Provide the (x, y) coordinate of the cell's center where the given text is located.  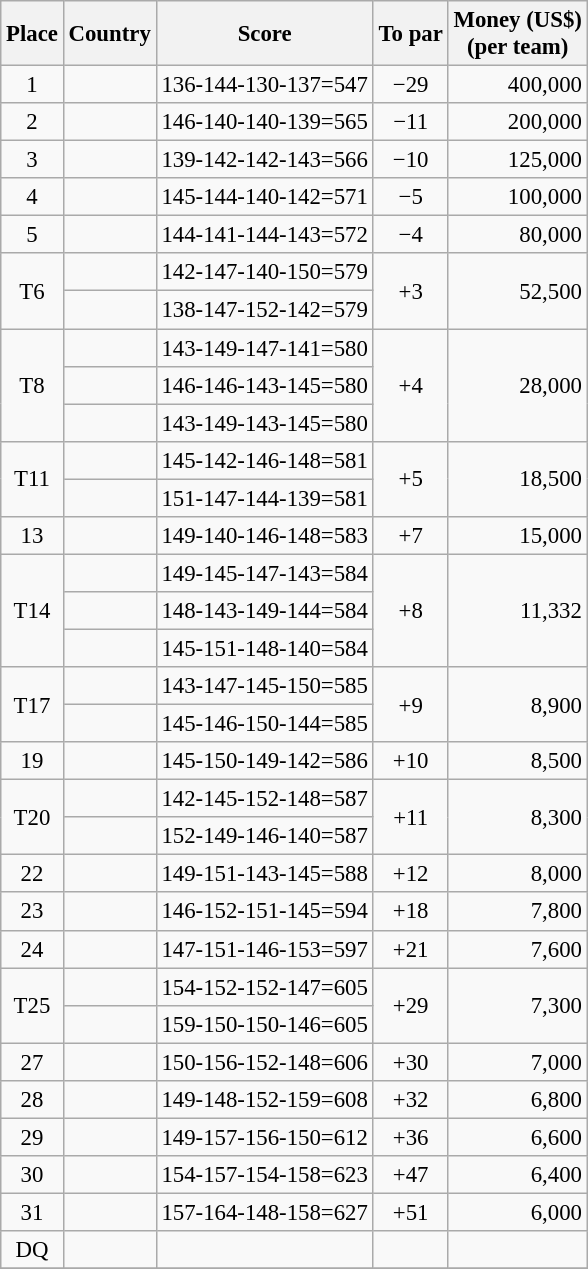
154-152-152-147=605 (264, 987)
8,000 (518, 874)
+8 (410, 610)
52,500 (518, 292)
149-157-156-150=612 (264, 1137)
T6 (32, 292)
−29 (410, 85)
−10 (410, 160)
150-156-152-148=606 (264, 1062)
22 (32, 874)
145-142-146-148=581 (264, 460)
Score (264, 34)
−4 (410, 235)
18,500 (518, 478)
144-141-144-143=572 (264, 235)
152-149-146-140=587 (264, 836)
4 (32, 197)
−11 (410, 122)
15,000 (518, 536)
30 (32, 1175)
23 (32, 912)
19 (32, 761)
154-157-154-158=623 (264, 1175)
8,300 (518, 818)
149-151-143-145=588 (264, 874)
149-148-152-159=608 (264, 1100)
142-145-152-148=587 (264, 799)
+29 (410, 1006)
149-140-146-148=583 (264, 536)
24 (32, 949)
+21 (410, 949)
2 (32, 122)
+47 (410, 1175)
146-152-151-145=594 (264, 912)
+18 (410, 912)
143-147-145-150=585 (264, 686)
145-151-148-140=584 (264, 648)
T25 (32, 1006)
+32 (410, 1100)
200,000 (518, 122)
7,600 (518, 949)
Money (US$)(per team) (518, 34)
80,000 (518, 235)
+10 (410, 761)
7,300 (518, 1006)
+30 (410, 1062)
151-147-144-139=581 (264, 498)
+11 (410, 818)
143-149-143-145=580 (264, 423)
145-144-140-142=571 (264, 197)
T8 (32, 386)
149-145-147-143=584 (264, 573)
6,400 (518, 1175)
−5 (410, 197)
400,000 (518, 85)
145-150-149-142=586 (264, 761)
28,000 (518, 386)
13 (32, 536)
146-140-140-139=565 (264, 122)
5 (32, 235)
147-151-146-153=597 (264, 949)
+5 (410, 478)
T17 (32, 704)
1 (32, 85)
3 (32, 160)
6,800 (518, 1100)
148-143-149-144=584 (264, 611)
+9 (410, 704)
100,000 (518, 197)
157-164-148-158=627 (264, 1212)
139-142-142-143=566 (264, 160)
T11 (32, 478)
138-147-152-142=579 (264, 310)
8,500 (518, 761)
+36 (410, 1137)
+4 (410, 386)
T20 (32, 818)
143-149-147-141=580 (264, 348)
6,000 (518, 1212)
125,000 (518, 160)
Place (32, 34)
+7 (410, 536)
Country (110, 34)
T14 (32, 610)
+51 (410, 1212)
DQ (32, 1250)
6,600 (518, 1137)
To par (410, 34)
+3 (410, 292)
145-146-150-144=585 (264, 724)
142-147-140-150=579 (264, 273)
146-146-143-145=580 (264, 385)
136-144-130-137=547 (264, 85)
7,800 (518, 912)
27 (32, 1062)
11,332 (518, 610)
+12 (410, 874)
159-150-150-146=605 (264, 1024)
28 (32, 1100)
7,000 (518, 1062)
8,900 (518, 704)
31 (32, 1212)
29 (32, 1137)
